Capture the cell that displays the provided text and extract its [X, Y] central coordinate. 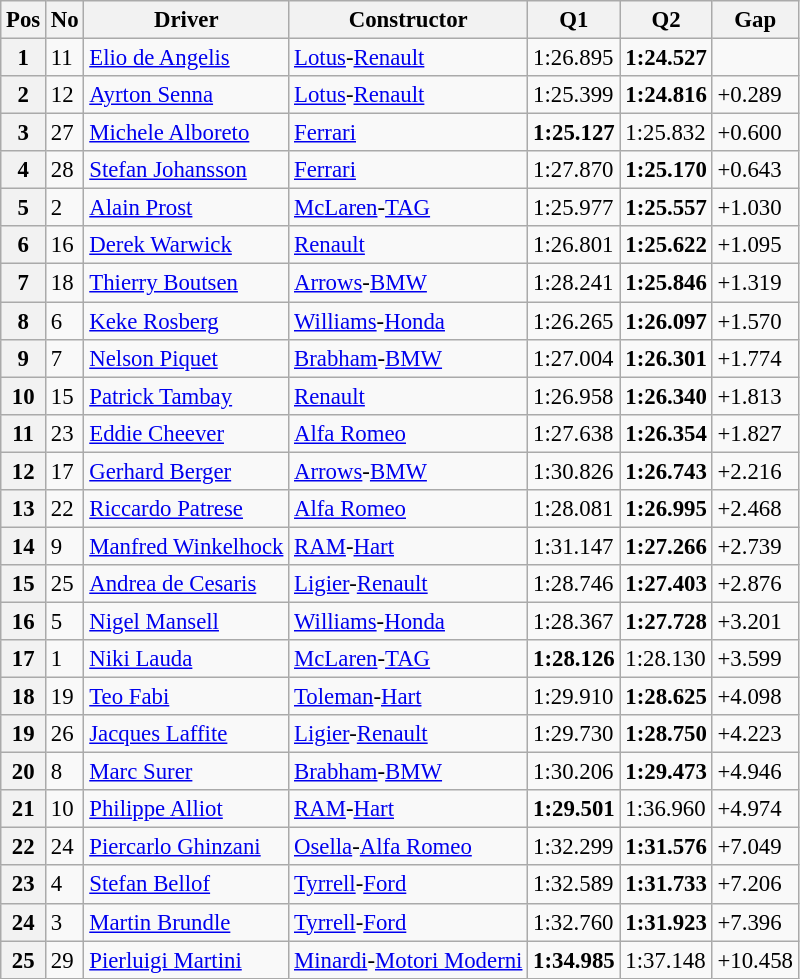
+1.095 [755, 245]
1:25.170 [666, 170]
Keke Rosberg [186, 321]
+2.216 [755, 471]
1:31.733 [666, 885]
+2.468 [755, 509]
1:25.832 [666, 133]
Derek Warwick [186, 245]
1:25.622 [666, 245]
Nigel Mansell [186, 621]
1:26.097 [666, 321]
Jacques Laffite [186, 734]
+4.974 [755, 809]
Gerhard Berger [186, 471]
+1.570 [755, 321]
1:30.826 [574, 471]
+3.599 [755, 659]
1:28.746 [574, 584]
1:25.846 [666, 283]
Stefan Johansson [186, 170]
1:26.743 [666, 471]
1:26.958 [574, 396]
1:31.923 [666, 922]
1:27.004 [574, 358]
1:26.895 [574, 58]
Eddie Cheever [186, 433]
Stefan Bellof [186, 885]
Manfred Winkelhock [186, 546]
Alain Prost [186, 208]
+4.223 [755, 734]
1:31.576 [666, 847]
1:32.299 [574, 847]
1:26.340 [666, 396]
Pierluigi Martini [186, 960]
Q2 [666, 20]
Driver [186, 20]
Piercarlo Ghinzani [186, 847]
+2.739 [755, 546]
1:27.728 [666, 621]
1:30.206 [574, 772]
+10.458 [755, 960]
Minardi-Motori Moderni [408, 960]
Andrea de Cesaris [186, 584]
+4.946 [755, 772]
1:29.501 [574, 809]
+1.774 [755, 358]
1:29.910 [574, 697]
Patrick Tambay [186, 396]
Pos [24, 20]
+0.600 [755, 133]
Toleman-Hart [408, 697]
+7.396 [755, 922]
1:28.130 [666, 659]
1:27.870 [574, 170]
1:28.625 [666, 697]
Constructor [408, 20]
1:28.081 [574, 509]
+1.319 [755, 283]
Ayrton Senna [186, 95]
1:24.527 [666, 58]
Martin Brundle [186, 922]
Thierry Boutsen [186, 283]
Teo Fabi [186, 697]
13 [24, 509]
1:26.801 [574, 245]
1:25.127 [574, 133]
20 [24, 772]
1:28.126 [574, 659]
1:31.147 [574, 546]
+3.201 [755, 621]
Nelson Piquet [186, 358]
+7.049 [755, 847]
1:26.301 [666, 358]
1:32.760 [574, 922]
21 [24, 809]
1:37.148 [666, 960]
+4.098 [755, 697]
+0.643 [755, 170]
1:28.241 [574, 283]
1:26.265 [574, 321]
+2.876 [755, 584]
1:27.638 [574, 433]
+1.030 [755, 208]
1:25.557 [666, 208]
+1.827 [755, 433]
+1.813 [755, 396]
29 [65, 960]
+0.289 [755, 95]
Q1 [574, 20]
Marc Surer [186, 772]
Osella-Alfa Romeo [408, 847]
26 [65, 734]
Niki Lauda [186, 659]
Michele Alboreto [186, 133]
1:29.473 [666, 772]
1:32.589 [574, 885]
Gap [755, 20]
1:34.985 [574, 960]
1:27.266 [666, 546]
No [65, 20]
1:26.354 [666, 433]
Philippe Alliot [186, 809]
28 [65, 170]
+7.206 [755, 885]
1:25.977 [574, 208]
1:29.730 [574, 734]
Elio de Angelis [186, 58]
1:26.995 [666, 509]
1:28.750 [666, 734]
1:27.403 [666, 584]
14 [24, 546]
1:28.367 [574, 621]
27 [65, 133]
1:24.816 [666, 95]
1:25.399 [574, 95]
1:36.960 [666, 809]
Riccardo Patrese [186, 509]
